Capture the cell that displays the provided text and extract its [x, y] central coordinate. 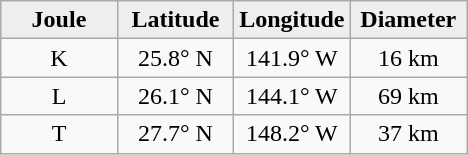
37 km [408, 134]
T [59, 134]
144.1° W [292, 96]
148.2° W [292, 134]
141.9° W [292, 58]
16 km [408, 58]
Latitude [175, 20]
26.1° N [175, 96]
Diameter [408, 20]
69 km [408, 96]
K [59, 58]
27.7° N [175, 134]
Longitude [292, 20]
25.8° N [175, 58]
Joule [59, 20]
L [59, 96]
